Return the (x, y) coordinate for the center point of the cell that contains the specified text.  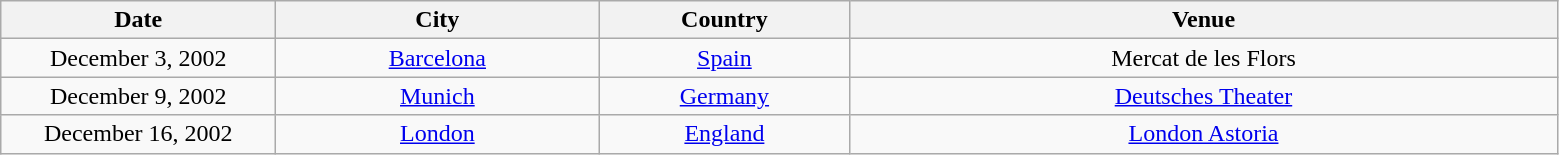
England (724, 134)
City (438, 20)
Munich (438, 96)
December 16, 2002 (138, 134)
Date (138, 20)
Barcelona (438, 58)
Venue (1204, 20)
Spain (724, 58)
Mercat de les Flors (1204, 58)
December 3, 2002 (138, 58)
Germany (724, 96)
London Astoria (1204, 134)
Deutsches Theater (1204, 96)
December 9, 2002 (138, 96)
Country (724, 20)
London (438, 134)
